Return [x, y] of the center of cell containing provided text 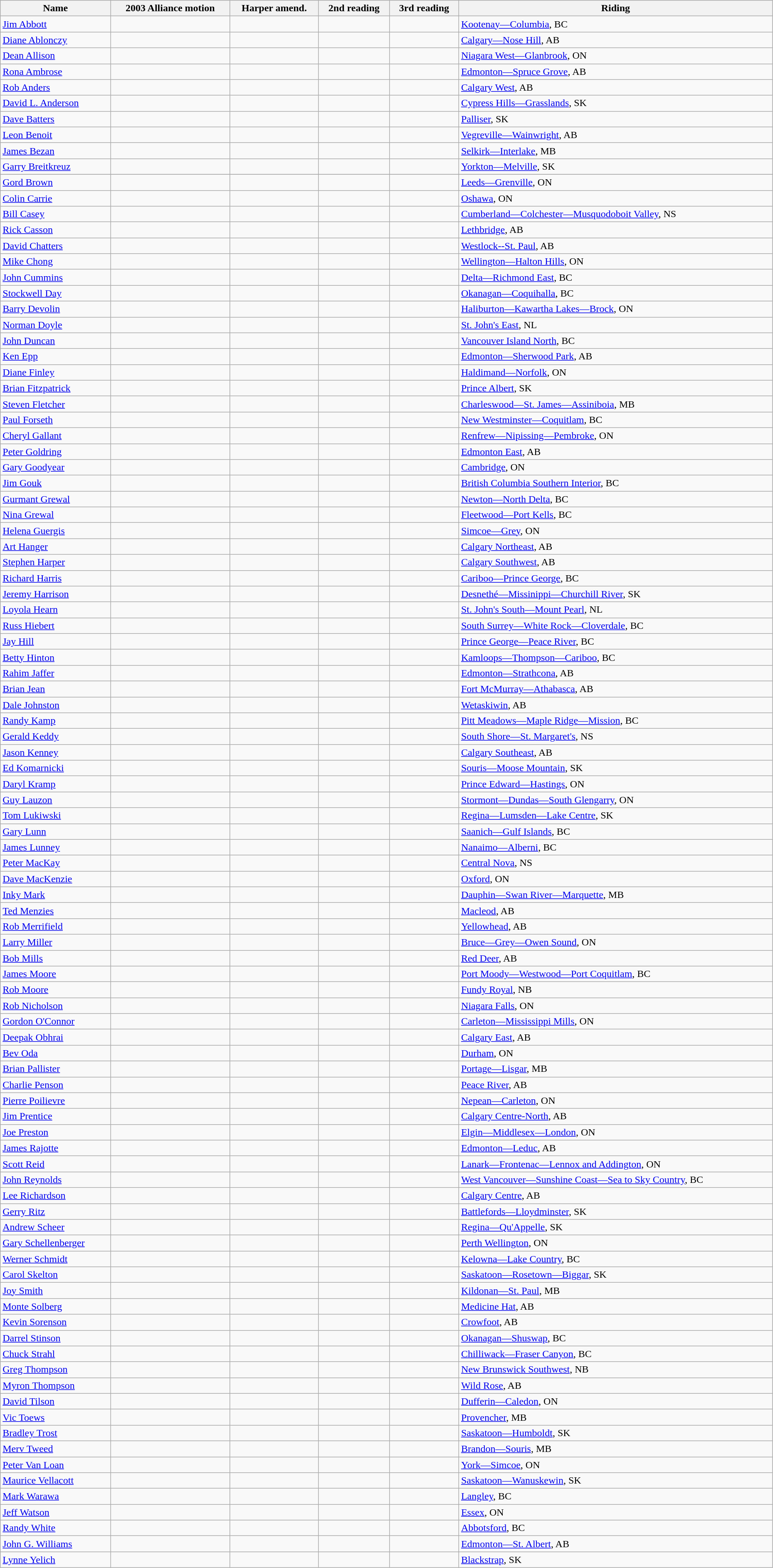
Gerry Ritz [56, 1212]
Calgary Centre, AB [615, 1195]
Stockwell Day [56, 293]
Inky Mark [56, 895]
Stephen Harper [56, 562]
Leon Benoit [56, 135]
Charlie Penson [56, 1085]
Fort McMurray—Athabasca, AB [615, 689]
Jim Prentice [56, 1116]
Name [56, 8]
Art Hanger [56, 547]
Randy Kamp [56, 721]
Jeff Watson [56, 1512]
Portage—Lisgar, MB [615, 1069]
Medicine Hat, AB [615, 1306]
Prince Edward—Hastings, ON [615, 784]
Betty Hinton [56, 657]
New Westminster—Coquitlam, BC [615, 420]
Richard Harris [56, 578]
Jim Abbott [56, 24]
Kevin Sorenson [56, 1322]
York—Simcoe, ON [615, 1464]
Prince George—Peace River, BC [615, 641]
Bruce—Grey—Owen Sound, ON [615, 942]
Rob Moore [56, 990]
St. John's South—Mount Pearl, NL [615, 610]
James Rajotte [56, 1148]
Simcoe—Grey, ON [615, 531]
Rob Nicholson [56, 1006]
Jim Gouk [56, 483]
Blackstrap, SK [615, 1560]
Dauphin—Swan River—Marquette, MB [615, 895]
Souris—Moose Mountain, SK [615, 768]
David Tilson [56, 1401]
Edmonton East, AB [615, 451]
Bradley Trost [56, 1433]
Guy Lauzon [56, 800]
Rob Merrifield [56, 926]
South Shore—St. Margaret's, NS [615, 737]
John G. Williams [56, 1544]
Saskatoon—Humboldt, SK [615, 1433]
Dale Johnston [56, 705]
Jason Kenney [56, 752]
Langley, BC [615, 1496]
Cypress Hills—Grasslands, SK [615, 103]
Abbotsford, BC [615, 1528]
John Reynolds [56, 1180]
Stormont—Dundas—South Glengarry, ON [615, 800]
Regina—Lumsden—Lake Centre, SK [615, 816]
Palliser, SK [615, 119]
Niagara Falls, ON [615, 1006]
Ted Menzies [56, 910]
Gurmant Grewal [56, 499]
South Surrey—White Rock—Cloverdale, BC [615, 626]
Gary Schellenberger [56, 1243]
Edmonton—Sherwood Park, AB [615, 356]
Russ Hiebert [56, 626]
2003 Alliance motion [170, 8]
Okanagan—Shuswap, BC [615, 1338]
2nd reading [354, 8]
Vancouver Island North, BC [615, 341]
Regina—Qu'Appelle, SK [615, 1227]
Dave MacKenzie [56, 879]
Brian Fitzpatrick [56, 388]
Gary Lunn [56, 831]
Joe Preston [56, 1132]
Peter Goldring [56, 451]
Carol Skelton [56, 1275]
Steven Fletcher [56, 404]
Central Nova, NS [615, 863]
Perth Wellington, ON [615, 1243]
James Lunney [56, 847]
Kelowna—Lake Country, BC [615, 1259]
Renfrew—Nipissing—Pembroke, ON [615, 435]
Dave Batters [56, 119]
Provencher, MB [615, 1417]
Brian Jean [56, 689]
Newton—North Delta, BC [615, 499]
Wild Rose, AB [615, 1385]
Cariboo—Prince George, BC [615, 578]
Gordon O'Connor [56, 1021]
Nepean—Carleton, ON [615, 1101]
Joy Smith [56, 1291]
Deepak Obhrai [56, 1037]
James Moore [56, 974]
Brandon—Souris, MB [615, 1449]
Werner Schmidt [56, 1259]
Jeremy Harrison [56, 594]
Edmonton—St. Albert, AB [615, 1544]
Myron Thompson [56, 1385]
Calgary East, AB [615, 1037]
Calgary Northeast, AB [615, 547]
John Cummins [56, 277]
Vic Toews [56, 1417]
Cambridge, ON [615, 467]
Haliburton—Kawartha Lakes—Brock, ON [615, 309]
Macleod, AB [615, 910]
Andrew Scheer [56, 1227]
Larry Miller [56, 942]
Durham, ON [615, 1053]
Calgary West, AB [615, 87]
Oxford, ON [615, 879]
Cumberland—Colchester—Musquodoboit Valley, NS [615, 214]
Battlefords—Lloydminster, SK [615, 1212]
New Brunswick Southwest, NB [615, 1370]
Haldimand—Norfolk, ON [615, 372]
Yorkton—Melville, SK [615, 166]
Barry Devolin [56, 309]
Garry Breitkreuz [56, 166]
Maurice Vellacott [56, 1481]
Ken Epp [56, 356]
Nina Grewal [56, 515]
Scott Reid [56, 1164]
3rd reading [424, 8]
Pitt Meadows—Maple Ridge—Mission, BC [615, 721]
Mark Warawa [56, 1496]
Fleetwood—Port Kells, BC [615, 515]
Kildonan—St. Paul, MB [615, 1291]
Prince Albert, SK [615, 388]
Pierre Poilievre [56, 1101]
Yellowhead, AB [615, 926]
Gerald Keddy [56, 737]
Edmonton—Leduc, AB [615, 1148]
Dufferin—Caledon, ON [615, 1401]
British Columbia Southern Interior, BC [615, 483]
David Chatters [56, 246]
Lethbridge, AB [615, 230]
Vegreville—Wainwright, AB [615, 135]
Fundy Royal, NB [615, 990]
Diane Ablonczy [56, 40]
Edmonton—Spruce Grove, AB [615, 72]
Paul Forseth [56, 420]
Port Moody—Westwood—Port Coquitlam, BC [615, 974]
Desnethé—Missinippi—Churchill River, SK [615, 594]
David L. Anderson [56, 103]
Westlock--St. Paul, AB [615, 246]
Peter MacKay [56, 863]
Kamloops—Thompson—Cariboo, BC [615, 657]
Peace River, AB [615, 1085]
Okanagan—Coquihalla, BC [615, 293]
Daryl Kramp [56, 784]
Lee Richardson [56, 1195]
Ed Komarnicki [56, 768]
Randy White [56, 1528]
Rona Ambrose [56, 72]
Lanark—Frontenac—Lennox and Addington, ON [615, 1164]
Saskatoon—Wanuskewin, SK [615, 1481]
Chuck Strahl [56, 1354]
Delta—Richmond East, BC [615, 277]
St. John's East, NL [615, 325]
Bob Mills [56, 958]
Brian Pallister [56, 1069]
Bev Oda [56, 1053]
Saskatoon—Rosetown—Biggar, SK [615, 1275]
Peter Van Loan [56, 1464]
Riding [615, 8]
John Duncan [56, 341]
Rick Casson [56, 230]
Wellington—Halton Hills, ON [615, 262]
Crowfoot, AB [615, 1322]
Loyola Hearn [56, 610]
Carleton—Mississippi Mills, ON [615, 1021]
Nanaimo—Alberni, BC [615, 847]
Norman Doyle [56, 325]
Chilliwack—Fraser Canyon, BC [615, 1354]
Cheryl Gallant [56, 435]
Niagara West—Glanbrook, ON [615, 56]
Merv Tweed [56, 1449]
Lynne Yelich [56, 1560]
Dean Allison [56, 56]
Colin Carrie [56, 198]
Calgary Southeast, AB [615, 752]
Greg Thompson [56, 1370]
Calgary Southwest, AB [615, 562]
Charleswood—St. James—Assiniboia, MB [615, 404]
Essex, ON [615, 1512]
Diane Finley [56, 372]
Edmonton—Strathcona, AB [615, 673]
Gord Brown [56, 182]
Leeds—Grenville, ON [615, 182]
Bill Casey [56, 214]
Tom Lukiwski [56, 816]
Helena Guergis [56, 531]
Red Deer, AB [615, 958]
Saanich—Gulf Islands, BC [615, 831]
Calgary Centre-North, AB [615, 1116]
James Bezan [56, 151]
Rob Anders [56, 87]
Gary Goodyear [56, 467]
Jay Hill [56, 641]
Calgary—Nose Hill, AB [615, 40]
Darrel Stinson [56, 1338]
Oshawa, ON [615, 198]
Elgin—Middlesex—London, ON [615, 1132]
Selkirk—Interlake, MB [615, 151]
Rahim Jaffer [56, 673]
Harper amend. [274, 8]
Wetaskiwin, AB [615, 705]
Kootenay—Columbia, BC [615, 24]
Monte Solberg [56, 1306]
West Vancouver—Sunshine Coast—Sea to Sky Country, BC [615, 1180]
Mike Chong [56, 262]
